Pinpoint the cell where the given text exists, returning its (X, Y) midpoint coordinate. 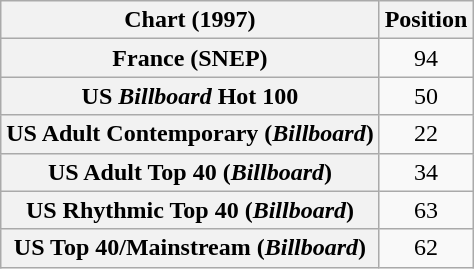
US Rhythmic Top 40 (Billboard) (190, 210)
50 (426, 96)
62 (426, 248)
US Top 40/Mainstream (Billboard) (190, 248)
France (SNEP) (190, 58)
US Adult Contemporary (Billboard) (190, 134)
US Billboard Hot 100 (190, 96)
US Adult Top 40 (Billboard) (190, 172)
94 (426, 58)
22 (426, 134)
34 (426, 172)
63 (426, 210)
Position (426, 20)
Chart (1997) (190, 20)
